Identify which cell holds the provided text, then report its (x, y) central coordinate. 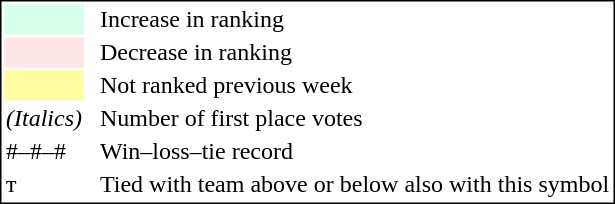
т (44, 185)
(Italics) (44, 119)
Number of first place votes (354, 119)
Not ranked previous week (354, 85)
Win–loss–tie record (354, 151)
#–#–# (44, 151)
Decrease in ranking (354, 53)
Tied with team above or below also with this symbol (354, 185)
Increase in ranking (354, 19)
